Find where the given text appears and provide that cell's center as [x, y] coordinate. 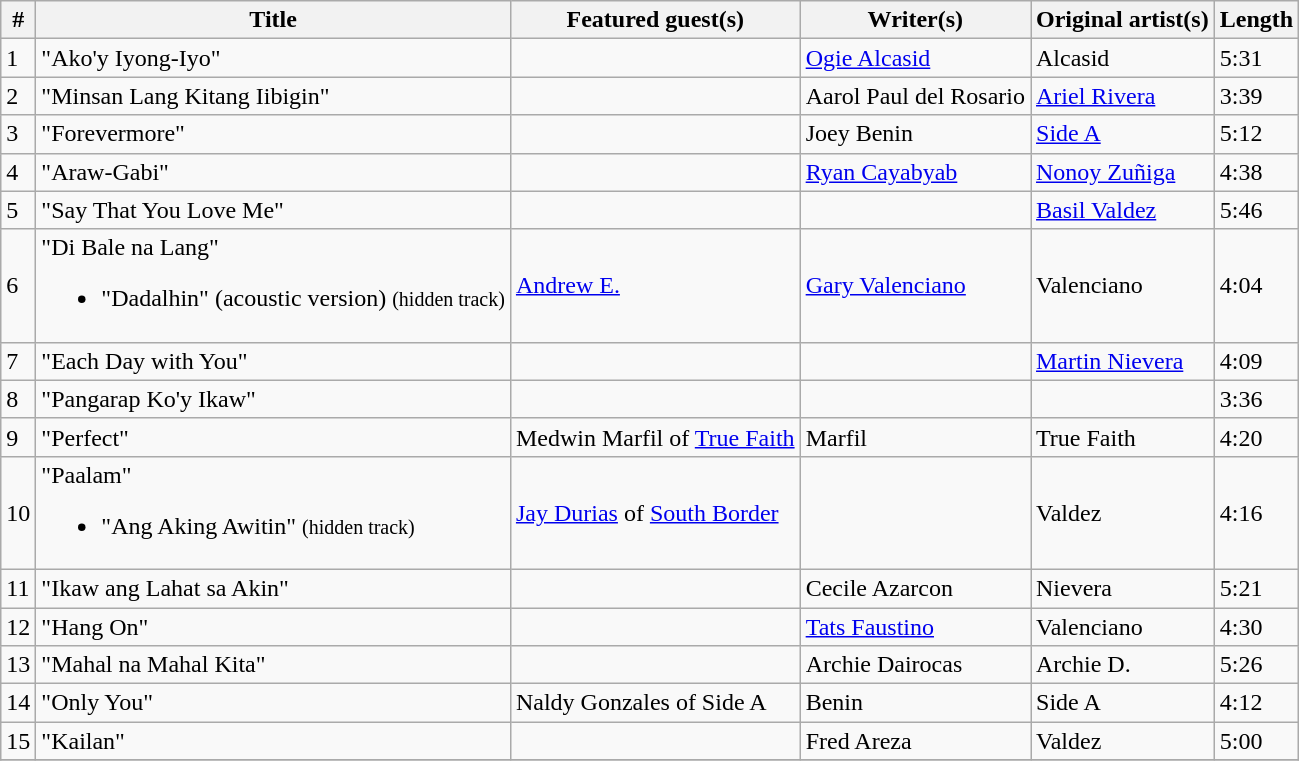
Andrew E. [655, 286]
Naldy Gonzales of Side A [655, 703]
Original artist(s) [1122, 20]
Archie Dairocas [915, 665]
7 [18, 361]
9 [18, 437]
13 [18, 665]
4 [18, 172]
8 [18, 399]
Writer(s) [915, 20]
4:04 [1256, 286]
15 [18, 741]
"Paalam""Ang Aking Awitin" (hidden track) [274, 512]
Length [1256, 20]
5 [18, 210]
2 [18, 96]
"Ikaw ang Lahat sa Akin" [274, 588]
Featured guest(s) [655, 20]
"Di Bale na Lang""Dadalhin" (acoustic version) (hidden track) [274, 286]
6 [18, 286]
3 [18, 134]
Basil Valdez [1122, 210]
"Ako'y Iyong-Iyo" [274, 58]
"Araw-Gabi" [274, 172]
5:26 [1256, 665]
Alcasid [1122, 58]
5:31 [1256, 58]
True Faith [1122, 437]
Ariel Rivera [1122, 96]
"Say That You Love Me" [274, 210]
Tats Faustino [915, 627]
Benin [915, 703]
4:30 [1256, 627]
"Mahal na Mahal Kita" [274, 665]
Marfil [915, 437]
Nonoy Zuñiga [1122, 172]
"Only You" [274, 703]
Medwin Marfil of True Faith [655, 437]
4:16 [1256, 512]
3:36 [1256, 399]
12 [18, 627]
Cecile Azarcon [915, 588]
5:00 [1256, 741]
11 [18, 588]
Aarol Paul del Rosario [915, 96]
"Perfect" [274, 437]
1 [18, 58]
Gary Valenciano [915, 286]
"Forevermore" [274, 134]
Jay Durias of South Border [655, 512]
5:21 [1256, 588]
Joey Benin [915, 134]
4:12 [1256, 703]
Archie D. [1122, 665]
4:38 [1256, 172]
14 [18, 703]
4:20 [1256, 437]
Nievera [1122, 588]
"Each Day with You" [274, 361]
4:09 [1256, 361]
Martin Nievera [1122, 361]
5:46 [1256, 210]
Title [274, 20]
5:12 [1256, 134]
"Pangarap Ko'y Ikaw" [274, 399]
10 [18, 512]
"Hang On" [274, 627]
3:39 [1256, 96]
Ryan Cayabyab [915, 172]
Ogie Alcasid [915, 58]
"Kailan" [274, 741]
# [18, 20]
Fred Areza [915, 741]
"Minsan Lang Kitang Iibigin" [274, 96]
